Provide the [x, y] coordinate of the cell's center where the given text is located.  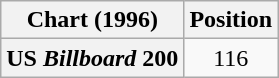
US Billboard 200 [92, 58]
Position [231, 20]
116 [231, 58]
Chart (1996) [92, 20]
